Pinpoint the cell where the given text exists, returning its (x, y) midpoint coordinate. 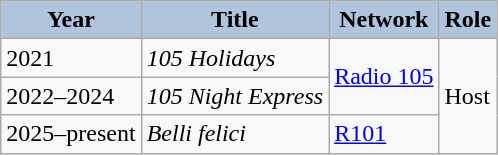
Year (71, 20)
2022–2024 (71, 96)
Role (468, 20)
Belli felici (235, 134)
2021 (71, 58)
105 Holidays (235, 58)
R101 (384, 134)
2025–present (71, 134)
Radio 105 (384, 77)
Title (235, 20)
105 Night Express (235, 96)
Host (468, 96)
Network (384, 20)
